Determine the [X, Y] coordinate at the center of the cell enclosing the given text.  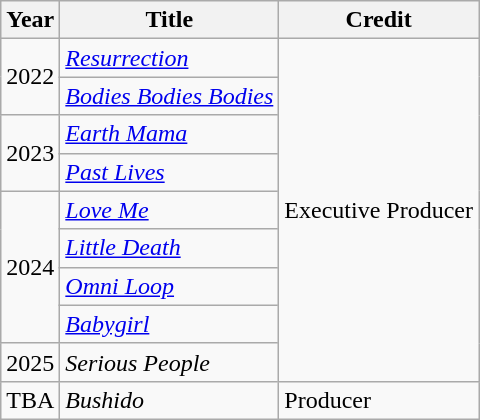
Producer [379, 400]
Love Me [170, 210]
Serious People [170, 362]
Past Lives [170, 172]
Credit [379, 20]
Resurrection [170, 58]
Little Death [170, 248]
Earth Mama [170, 134]
Executive Producer [379, 210]
2024 [30, 267]
Year [30, 20]
Bodies Bodies Bodies [170, 96]
Omni Loop [170, 286]
2025 [30, 362]
2022 [30, 77]
Title [170, 20]
TBA [30, 400]
Bushido [170, 400]
Babygirl [170, 324]
2023 [30, 153]
